Locate the cell with the specified text and output its [X, Y] center coordinate. 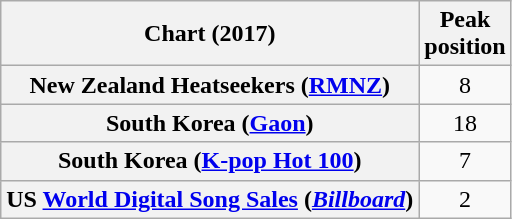
Chart (2017) [210, 34]
South Korea (K-pop Hot 100) [210, 161]
2 [465, 199]
8 [465, 85]
US World Digital Song Sales (Billboard) [210, 199]
Peakposition [465, 34]
New Zealand Heatseekers (RMNZ) [210, 85]
7 [465, 161]
18 [465, 123]
South Korea (Gaon) [210, 123]
